Output the (X, Y) coordinate of the center of the cell containing the given text.  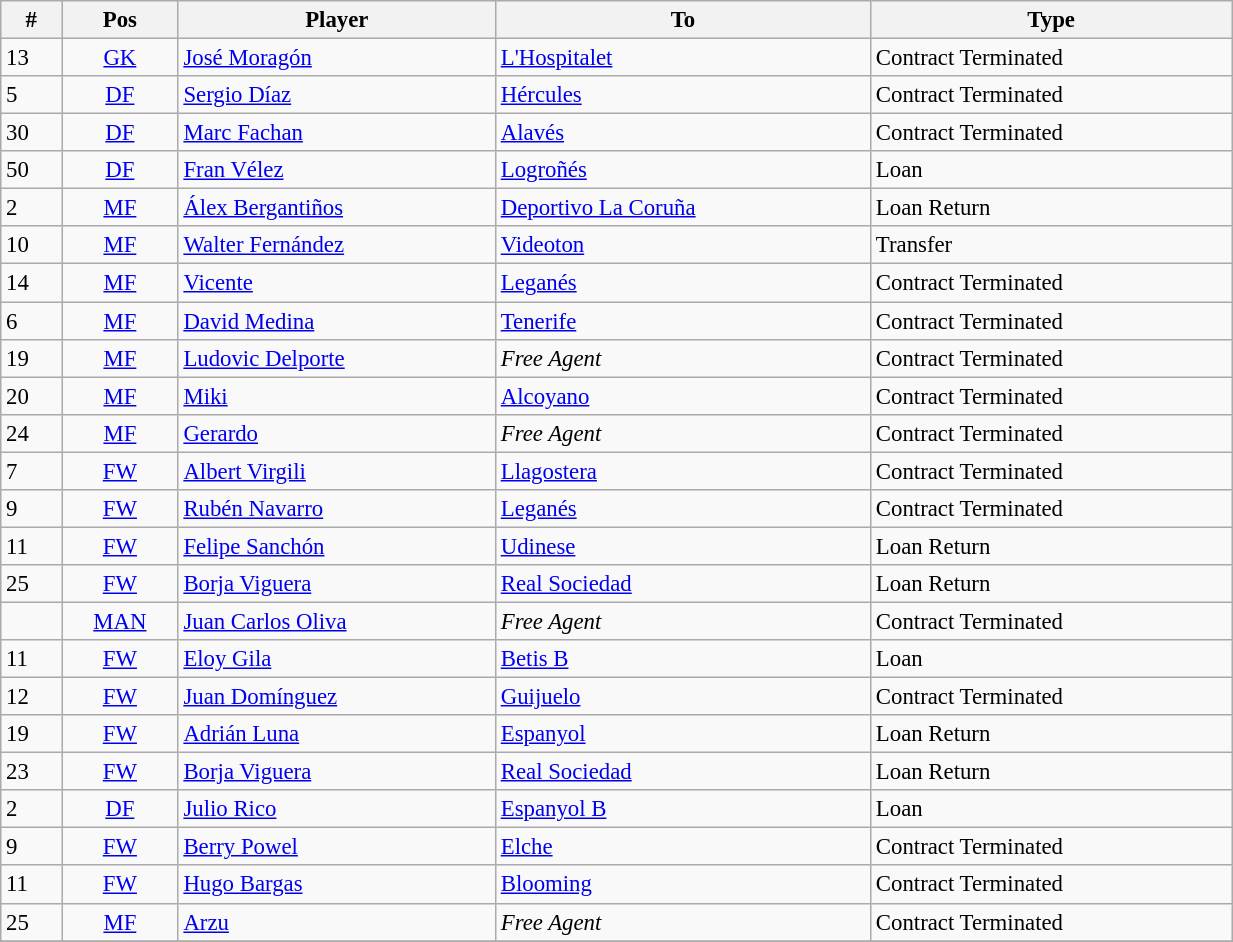
Blooming (682, 885)
Alavés (682, 133)
20 (32, 396)
Arzu (336, 922)
Gerardo (336, 433)
Rubén Navarro (336, 509)
7 (32, 471)
Juan Domínguez (336, 697)
GK (120, 58)
To (682, 20)
12 (32, 697)
Eloy Gila (336, 659)
Betis B (682, 659)
David Medina (336, 321)
Miki (336, 396)
Álex Bergantiños (336, 208)
14 (32, 283)
Type (1052, 20)
Berry Powel (336, 847)
Tenerife (682, 321)
L'Hospitalet (682, 58)
5 (32, 95)
Marc Fachan (336, 133)
Sergio Díaz (336, 95)
José Moragón (336, 58)
Alcoyano (682, 396)
MAN (120, 621)
Fran Vélez (336, 170)
Guijuelo (682, 697)
10 (32, 245)
Logroñés (682, 170)
Pos (120, 20)
# (32, 20)
Transfer (1052, 245)
Felipe Sanchón (336, 546)
24 (32, 433)
Hugo Bargas (336, 885)
Player (336, 20)
Juan Carlos Oliva (336, 621)
Walter Fernández (336, 245)
Albert Virgili (336, 471)
Deportivo La Coruña (682, 208)
Espanyol B (682, 809)
Julio Rico (336, 809)
13 (32, 58)
Udinese (682, 546)
Espanyol (682, 734)
6 (32, 321)
30 (32, 133)
Llagostera (682, 471)
Elche (682, 847)
Vicente (336, 283)
50 (32, 170)
23 (32, 772)
Videoton (682, 245)
Ludovic Delporte (336, 358)
Adrián Luna (336, 734)
Hércules (682, 95)
